Pinpoint the cell where the given text exists, returning its (x, y) midpoint coordinate. 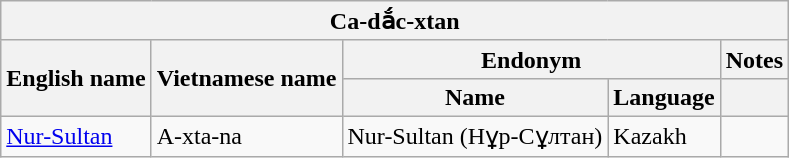
Nur-Sultan (Нұр-Сұлтан) (475, 136)
Language (664, 97)
Vietnamese name (246, 78)
Notes (754, 59)
A-xta-na (246, 136)
Endonym (531, 59)
English name (76, 78)
Kazakh (664, 136)
Ca-dắc-xtan (395, 21)
Nur-Sultan (76, 136)
Name (475, 97)
